Detect which cell encompasses the target text, then output its (x, y) center coordinate. 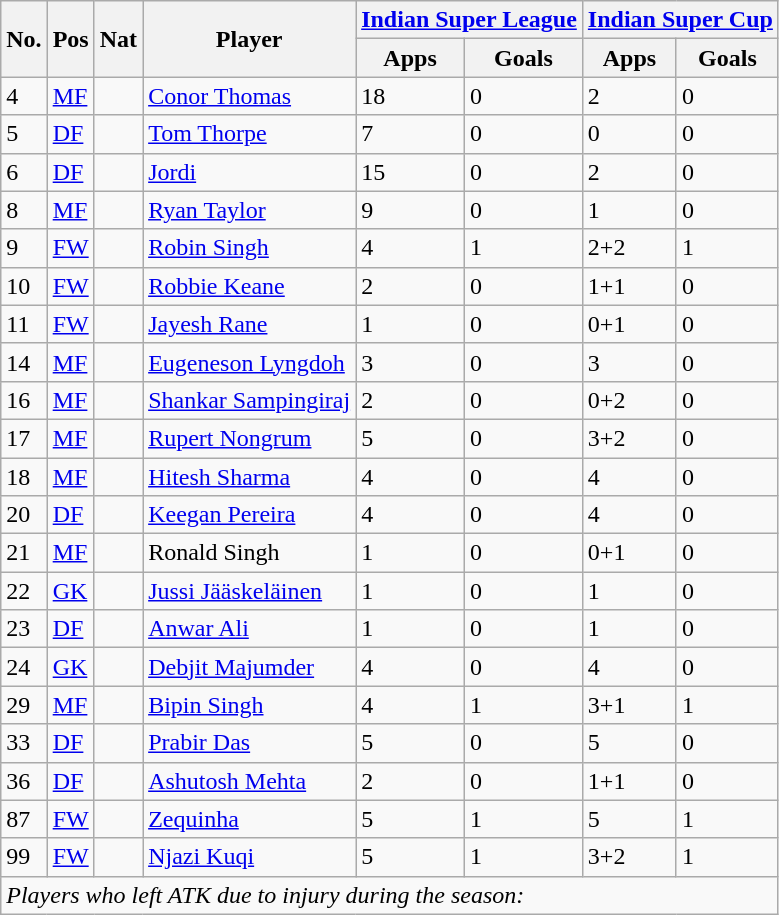
Eugeneson Lyngdoh (250, 362)
21 (24, 553)
Players who left ATK due to injury during the season: (390, 895)
Jordi (250, 172)
Indian Super Cup (680, 20)
Pos (70, 39)
Conor Thomas (250, 96)
24 (24, 667)
Prabir Das (250, 743)
14 (24, 362)
Ashutosh Mehta (250, 781)
Zequinha (250, 819)
Rupert Nongrum (250, 438)
29 (24, 705)
22 (24, 591)
No. (24, 39)
15 (410, 172)
Debjit Majumder (250, 667)
7 (410, 134)
23 (24, 629)
99 (24, 857)
33 (24, 743)
0+2 (629, 400)
Jayesh Rane (250, 324)
2+2 (629, 248)
Robin Singh (250, 248)
Anwar Ali (250, 629)
8 (24, 210)
Keegan Pereira (250, 515)
Bipin Singh (250, 705)
Indian Super League (470, 20)
Player (250, 39)
6 (24, 172)
Ronald Singh (250, 553)
Hitesh Sharma (250, 477)
20 (24, 515)
Ryan Taylor (250, 210)
3+1 (629, 705)
11 (24, 324)
87 (24, 819)
Tom Thorpe (250, 134)
10 (24, 286)
17 (24, 438)
Nat (118, 39)
16 (24, 400)
Robbie Keane (250, 286)
Shankar Sampingiraj (250, 400)
Njazi Kuqi (250, 857)
36 (24, 781)
Jussi Jääskeläinen (250, 591)
